Output the [X, Y] coordinate of the center of the cell containing the given text.  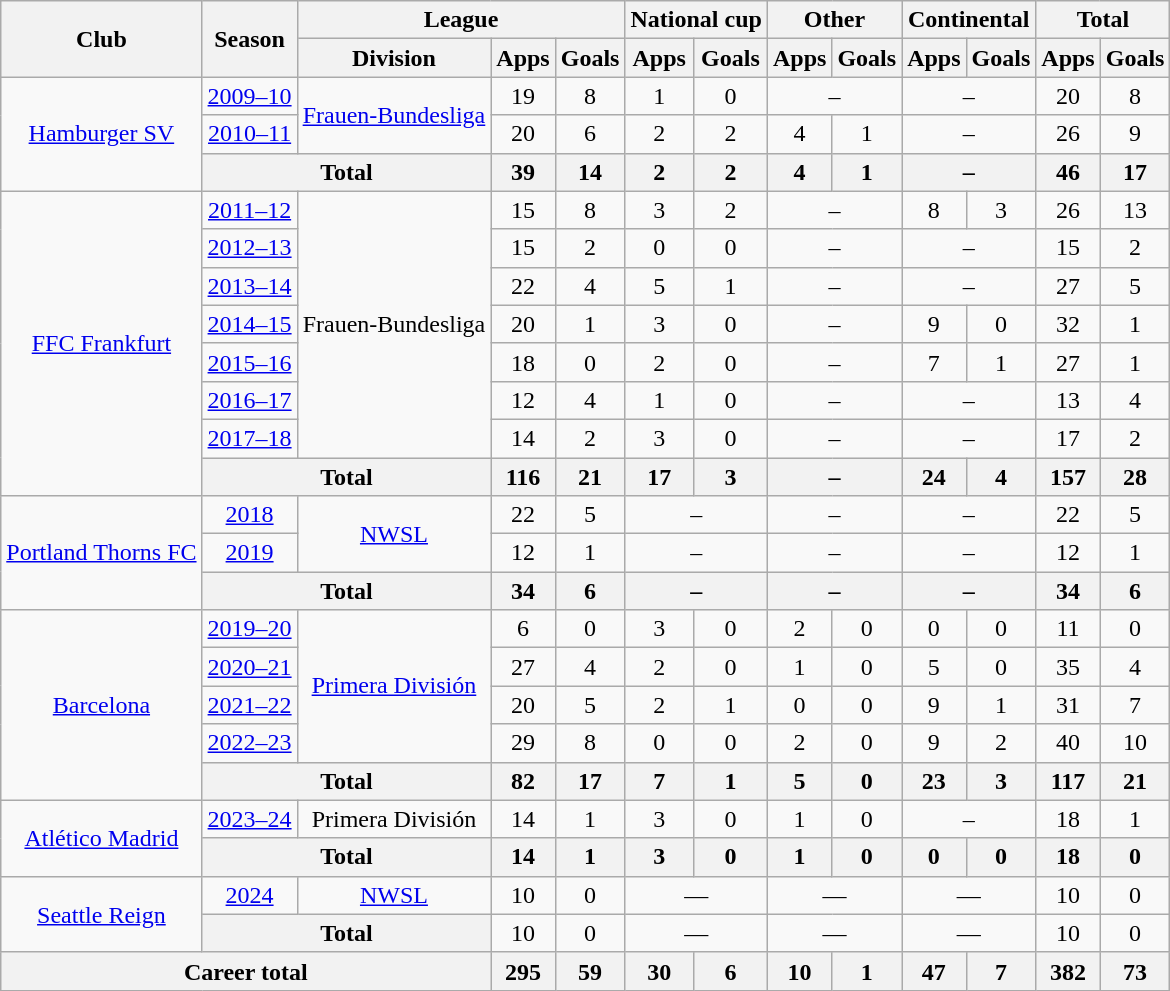
29 [523, 743]
11 [1068, 629]
2012–13 [250, 248]
47 [934, 971]
40 [1068, 743]
Hamburger SV [102, 134]
39 [523, 172]
31 [1068, 705]
National cup [696, 20]
2024 [250, 895]
Atlético Madrid [102, 838]
2019 [250, 553]
30 [659, 971]
Club [102, 39]
116 [523, 477]
2021–22 [250, 705]
82 [523, 781]
2019–20 [250, 629]
2015–16 [250, 362]
2020–21 [250, 667]
2014–15 [250, 324]
Other [834, 20]
Seattle Reign [102, 914]
59 [590, 971]
Continental [969, 20]
Portland Thorns FC [102, 553]
2023–24 [250, 819]
19 [523, 96]
46 [1068, 172]
2011–12 [250, 210]
24 [934, 477]
2017–18 [250, 438]
35 [1068, 667]
League [461, 20]
117 [1068, 781]
2018 [250, 515]
FFC Frankfurt [102, 343]
295 [523, 971]
2010–11 [250, 134]
382 [1068, 971]
2009–10 [250, 96]
28 [1135, 477]
73 [1135, 971]
32 [1068, 324]
Barcelona [102, 705]
157 [1068, 477]
Career total [246, 971]
Season [250, 39]
Division [394, 58]
2022–23 [250, 743]
2013–14 [250, 286]
23 [934, 781]
2016–17 [250, 400]
